Return (x, y) of the center of cell containing provided text 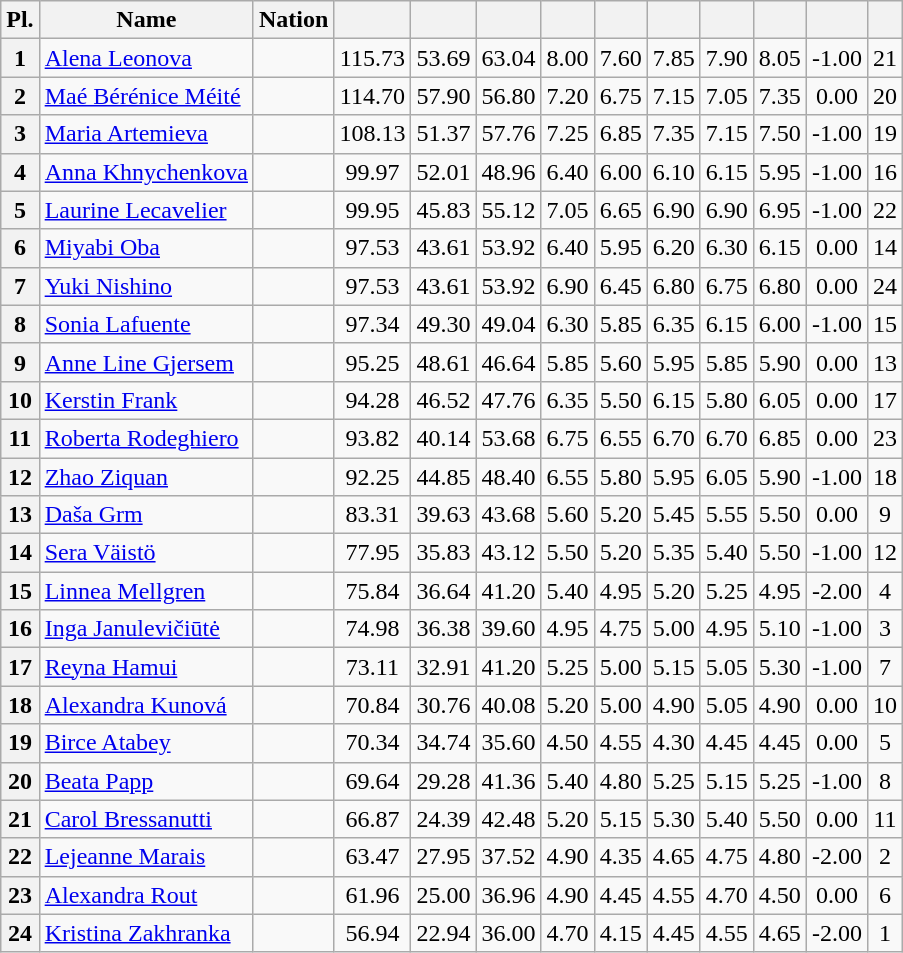
66.87 (372, 819)
6.10 (674, 172)
22.94 (444, 933)
32.91 (444, 667)
46.64 (508, 362)
6.45 (620, 286)
97.34 (372, 324)
95.25 (372, 362)
Anna Khnychenkova (146, 172)
7.90 (726, 58)
4.30 (674, 743)
Linnea Mellgren (146, 591)
49.04 (508, 324)
49.30 (444, 324)
Alena Leonova (146, 58)
39.63 (444, 515)
99.97 (372, 172)
63.04 (508, 58)
48.61 (444, 362)
27.95 (444, 857)
29.28 (444, 781)
Roberta Rodeghiero (146, 438)
57.76 (508, 134)
39.60 (508, 629)
53.69 (444, 58)
Laurine Lecavelier (146, 210)
6.65 (620, 210)
Sera Väistö (146, 553)
Reyna Hamui (146, 667)
Maé Bérénice Méité (146, 96)
99.95 (372, 210)
Carol Bressanutti (146, 819)
34.74 (444, 743)
94.28 (372, 400)
75.84 (372, 591)
108.13 (372, 134)
70.34 (372, 743)
70.84 (372, 705)
Anne Line Gjersem (146, 362)
36.00 (508, 933)
6.95 (780, 210)
55.12 (508, 210)
43.12 (508, 553)
5.55 (726, 515)
41.36 (508, 781)
Kerstin Frank (146, 400)
25.00 (444, 895)
24.39 (444, 819)
74.98 (372, 629)
115.73 (372, 58)
56.80 (508, 96)
Birce Atabey (146, 743)
37.52 (508, 857)
7.20 (568, 96)
69.64 (372, 781)
Maria Artemieva (146, 134)
83.31 (372, 515)
43.68 (508, 515)
8.00 (568, 58)
Beata Papp (146, 781)
Zhao Ziquan (146, 477)
35.60 (508, 743)
40.14 (444, 438)
53.68 (508, 438)
Yuki Nishino (146, 286)
Name (146, 20)
8.05 (780, 58)
Alexandra Rout (146, 895)
93.82 (372, 438)
52.01 (444, 172)
48.96 (508, 172)
7.50 (780, 134)
4.35 (620, 857)
45.83 (444, 210)
Inga Janulevičiūtė (146, 629)
114.70 (372, 96)
63.47 (372, 857)
7.60 (620, 58)
5.10 (780, 629)
Miyabi Oba (146, 248)
35.83 (444, 553)
Daša Grm (146, 515)
36.38 (444, 629)
Kristina Zakhranka (146, 933)
61.96 (372, 895)
36.96 (508, 895)
56.94 (372, 933)
48.40 (508, 477)
Alexandra Kunová (146, 705)
Lejeanne Marais (146, 857)
7.25 (568, 134)
77.95 (372, 553)
5.35 (674, 553)
42.48 (508, 819)
36.64 (444, 591)
6.20 (674, 248)
51.37 (444, 134)
5.45 (674, 515)
30.76 (444, 705)
4.15 (620, 933)
46.52 (444, 400)
40.08 (508, 705)
Nation (293, 20)
47.76 (508, 400)
Pl. (20, 20)
73.11 (372, 667)
44.85 (444, 477)
92.25 (372, 477)
57.90 (444, 96)
Sonia Lafuente (146, 324)
7.85 (674, 58)
